Capture the cell that displays the provided text and extract its [x, y] central coordinate. 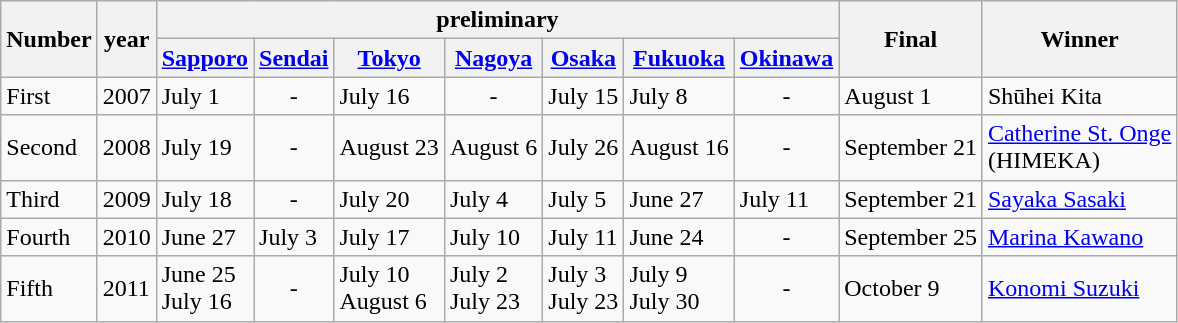
Tokyo [389, 58]
Sayaka Sasaki [1079, 199]
June 25July 16 [204, 288]
year [126, 39]
Fukuoka [679, 58]
2007 [126, 96]
July 10August 6 [389, 288]
July 19 [204, 148]
Third [49, 199]
August 16 [679, 148]
July 2July 23 [493, 288]
Sendai [294, 58]
July 1 [204, 96]
2010 [126, 237]
July 18 [204, 199]
August 6 [493, 148]
2011 [126, 288]
August 23 [389, 148]
Second [49, 148]
Catherine St. Onge (HIMEKA) [1079, 148]
Fourth [49, 237]
Marina Kawano [1079, 237]
July 8 [679, 96]
July 26 [584, 148]
Number [49, 39]
preliminary [498, 20]
July 9July 30 [679, 288]
July 17 [389, 237]
2008 [126, 148]
Konomi Suzuki [1079, 288]
July 15 [584, 96]
Osaka [584, 58]
Winner [1079, 39]
July 16 [389, 96]
July 4 [493, 199]
Okinawa [786, 58]
June 24 [679, 237]
Final [911, 39]
First [49, 96]
July 20 [389, 199]
Shūhei Kita [1079, 96]
Sapporo [204, 58]
July 3 [294, 237]
September 25 [911, 237]
July 5 [584, 199]
October 9 [911, 288]
August 1 [911, 96]
Nagoya [493, 58]
2009 [126, 199]
July 3July 23 [584, 288]
July 10 [493, 237]
Fifth [49, 288]
